Determine the [x, y] coordinate at the center of the cell enclosing the given text.  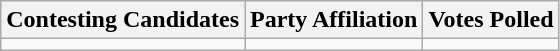
Party Affiliation [334, 20]
Votes Polled [491, 20]
Contesting Candidates [123, 20]
